Return the (x, y) coordinate for the center point of the cell that contains the specified text.  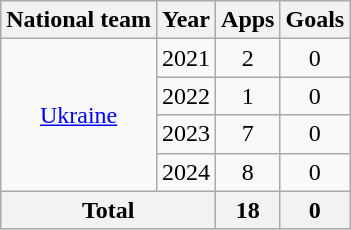
Apps (248, 20)
Year (186, 20)
18 (248, 210)
2023 (186, 134)
2022 (186, 96)
Total (108, 210)
2024 (186, 172)
National team (79, 20)
Goals (315, 20)
2 (248, 58)
8 (248, 172)
Ukraine (79, 115)
1 (248, 96)
2021 (186, 58)
7 (248, 134)
